Return the [x, y] coordinate for the center point of the cell that contains the specified text.  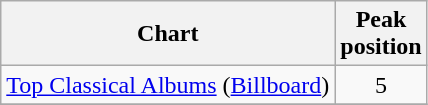
Peakposition [381, 34]
Chart [168, 34]
Top Classical Albums (Billboard) [168, 85]
5 [381, 85]
